Provide the (x, y) coordinate of the cell's center where the given text is located.  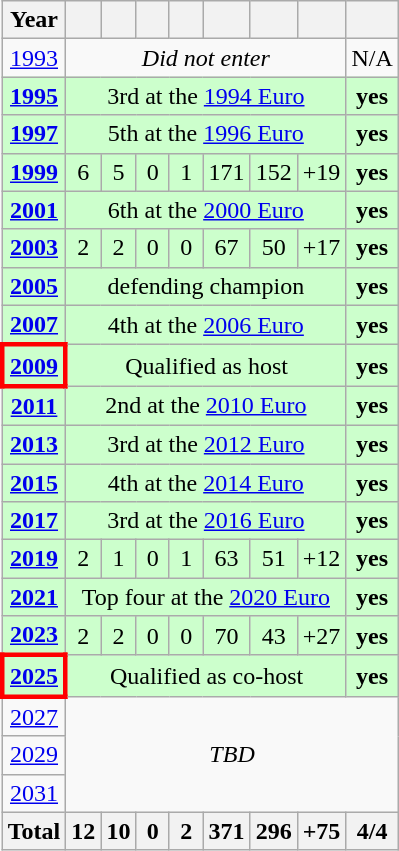
1999 (34, 172)
4th at the 2006 Euro (206, 325)
N/A (372, 58)
2009 (34, 366)
+19 (322, 172)
3rd at the 2016 Euro (206, 521)
TBD (232, 754)
2001 (34, 210)
2005 (34, 286)
2019 (34, 559)
2nd at the 2010 Euro (206, 406)
2029 (34, 755)
4th at the 2014 Euro (206, 483)
Qualified as host (206, 366)
5 (118, 172)
3rd at the 2012 Euro (206, 444)
Year (34, 20)
5th at the 1996 Euro (206, 134)
3rd at the 1994 Euro (206, 96)
defending champion (206, 286)
2027 (34, 716)
296 (274, 831)
2023 (34, 636)
Top four at the 2020 Euro (206, 597)
171 (226, 172)
+75 (322, 831)
2007 (34, 325)
1997 (34, 134)
2031 (34, 793)
Qualified as co-host (206, 676)
+17 (322, 248)
10 (118, 831)
50 (274, 248)
2015 (34, 483)
70 (226, 636)
2021 (34, 597)
2025 (34, 676)
2017 (34, 521)
6th at the 2000 Euro (206, 210)
12 (84, 831)
1993 (34, 58)
63 (226, 559)
2013 (34, 444)
152 (274, 172)
1995 (34, 96)
67 (226, 248)
+27 (322, 636)
+12 (322, 559)
2003 (34, 248)
Total (34, 831)
51 (274, 559)
Did not enter (206, 58)
43 (274, 636)
6 (84, 172)
371 (226, 831)
4/4 (372, 831)
2011 (34, 406)
